Extract the [x, y] coordinate from the center of the cell holding the provided text.  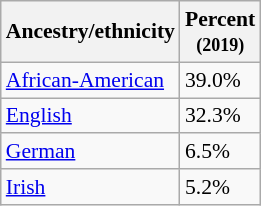
32.3% [220, 116]
Irish [90, 187]
Percent(2019) [220, 32]
German [90, 152]
6.5% [220, 152]
English [90, 116]
Ancestry/ethnicity [90, 32]
39.0% [220, 80]
African-American [90, 80]
5.2% [220, 187]
